Locate the cell with the specified text and output its [X, Y] center coordinate. 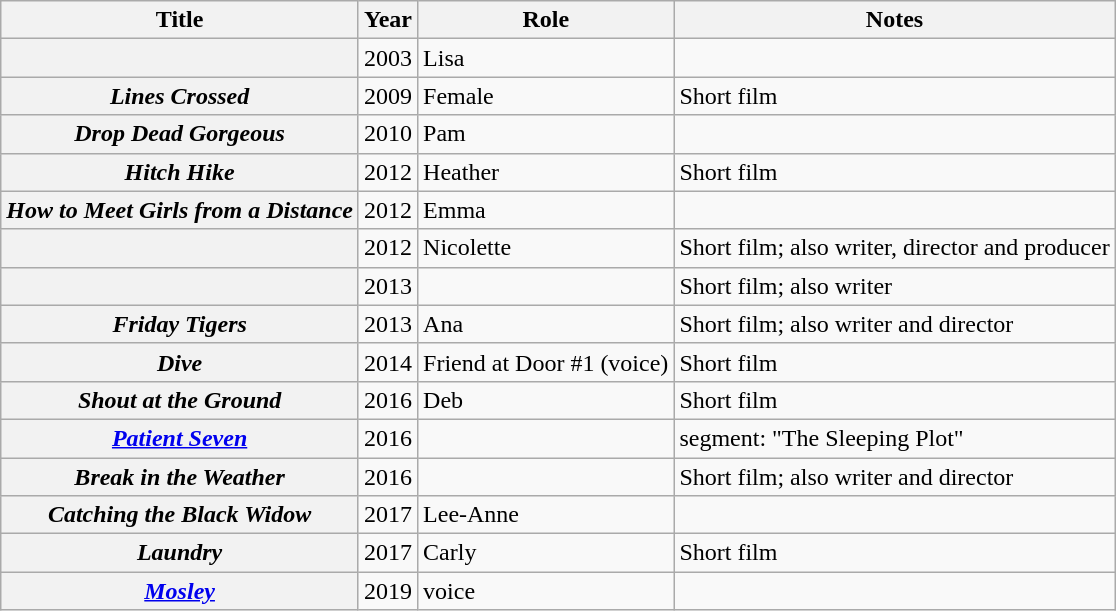
Shout at the Ground [180, 400]
Friend at Door #1 (voice) [546, 362]
Lisa [546, 58]
voice [546, 591]
segment: "The Sleeping Plot" [894, 438]
Hitch Hike [180, 172]
2014 [388, 362]
Deb [546, 400]
Pam [546, 134]
Drop Dead Gorgeous [180, 134]
Lee-Anne [546, 515]
Year [388, 20]
Emma [546, 210]
Heather [546, 172]
How to Meet Girls from a Distance [180, 210]
Carly [546, 553]
Dive [180, 362]
Mosley [180, 591]
2003 [388, 58]
Ana [546, 324]
Break in the Weather [180, 477]
2009 [388, 96]
Female [546, 96]
Short film; also writer, director and producer [894, 248]
Short film; also writer [894, 286]
Role [546, 20]
Notes [894, 20]
Title [180, 20]
2019 [388, 591]
Patient Seven [180, 438]
Nicolette [546, 248]
2010 [388, 134]
Lines Crossed [180, 96]
Laundry [180, 553]
Catching the Black Widow [180, 515]
Friday Tigers [180, 324]
